Return (X, Y) of the center of cell containing provided text 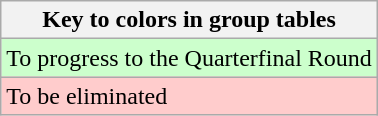
To progress to the Quarterfinal Round (190, 58)
To be eliminated (190, 96)
Key to colors in group tables (190, 20)
